Find where the given text appears and provide that cell's center as [X, Y] coordinate. 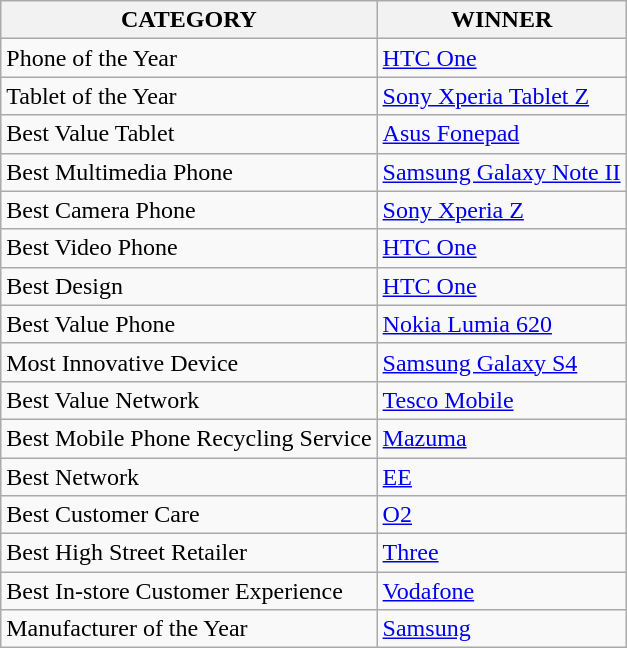
CATEGORY [189, 20]
Best Multimedia Phone [189, 172]
Mazuma [502, 438]
Manufacturer of the Year [189, 629]
Best Network [189, 477]
Sony Xperia Tablet Z [502, 96]
Phone of the Year [189, 58]
Best Mobile Phone Recycling Service [189, 438]
Best Video Phone [189, 248]
Best Value Network [189, 400]
Best Design [189, 286]
Best In-store Customer Experience [189, 591]
Samsung [502, 629]
Best Customer Care [189, 515]
Most Innovative Device [189, 362]
Samsung Galaxy S4 [502, 362]
Nokia Lumia 620 [502, 324]
WINNER [502, 20]
Tesco Mobile [502, 400]
Best Value Phone [189, 324]
Sony Xperia Z [502, 210]
Best Value Tablet [189, 134]
O2 [502, 515]
Samsung Galaxy Note II [502, 172]
Best Camera Phone [189, 210]
Three [502, 553]
Vodafone [502, 591]
Tablet of the Year [189, 96]
Best High Street Retailer [189, 553]
Asus Fonepad [502, 134]
EE [502, 477]
